Capture the cell that displays the provided text and extract its [X, Y] central coordinate. 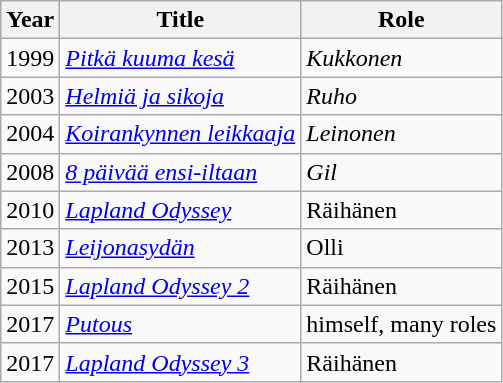
2008 [30, 172]
Leijonasydän [180, 248]
Lapland Odyssey [180, 210]
2015 [30, 286]
8 päivää ensi-iltaan [180, 172]
Lapland Odyssey 3 [180, 362]
Kukkonen [402, 58]
Koirankynnen leikkaaja [180, 134]
2013 [30, 248]
himself, many roles [402, 324]
Title [180, 20]
Pitkä kuuma kesä [180, 58]
Year [30, 20]
Helmiä ja sikoja [180, 96]
Leinonen [402, 134]
2010 [30, 210]
Lapland Odyssey 2 [180, 286]
Gil [402, 172]
Putous [180, 324]
2003 [30, 96]
1999 [30, 58]
2004 [30, 134]
Role [402, 20]
Ruho [402, 96]
Olli [402, 248]
